Return [x, y] of the center of cell containing provided text 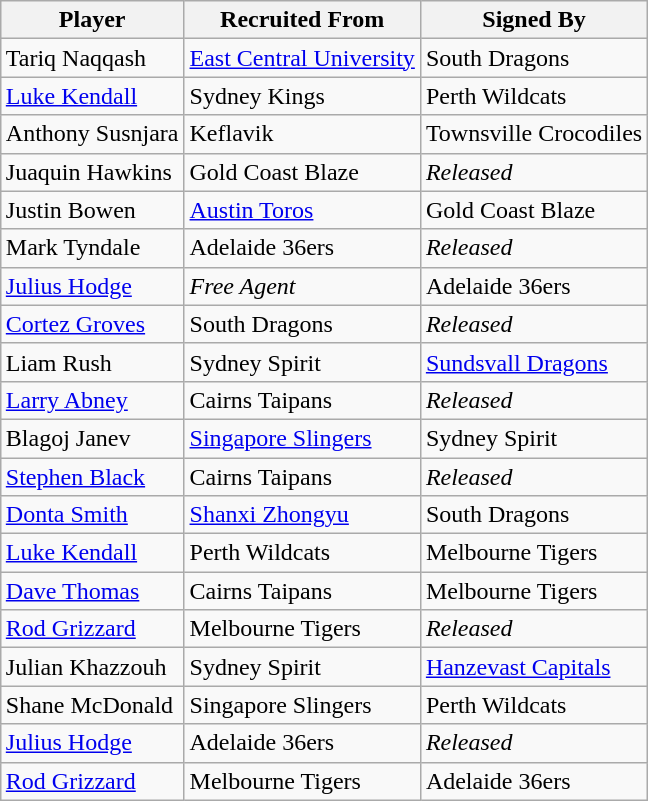
Sundsvall Dragons [534, 362]
Mark Tyndale [92, 248]
Shanxi Zhongyu [302, 515]
Signed By [534, 20]
Hanzevast Capitals [534, 667]
Keflavik [302, 134]
Player [92, 20]
Stephen Black [92, 477]
East Central University [302, 58]
Liam Rush [92, 362]
Juaquin Hawkins [92, 172]
Dave Thomas [92, 591]
Julian Khazzouh [92, 667]
Shane McDonald [92, 705]
Townsville Crocodiles [534, 134]
Anthony Susnjara [92, 134]
Donta Smith [92, 515]
Larry Abney [92, 400]
Blagoj Janev [92, 438]
Sydney Kings [302, 96]
Cortez Groves [92, 324]
Justin Bowen [92, 210]
Tariq Naqqash [92, 58]
Recruited From [302, 20]
Austin Toros [302, 210]
Free Agent [302, 286]
